Search for the cell housing the specified text and yield its (X, Y) center coordinate. 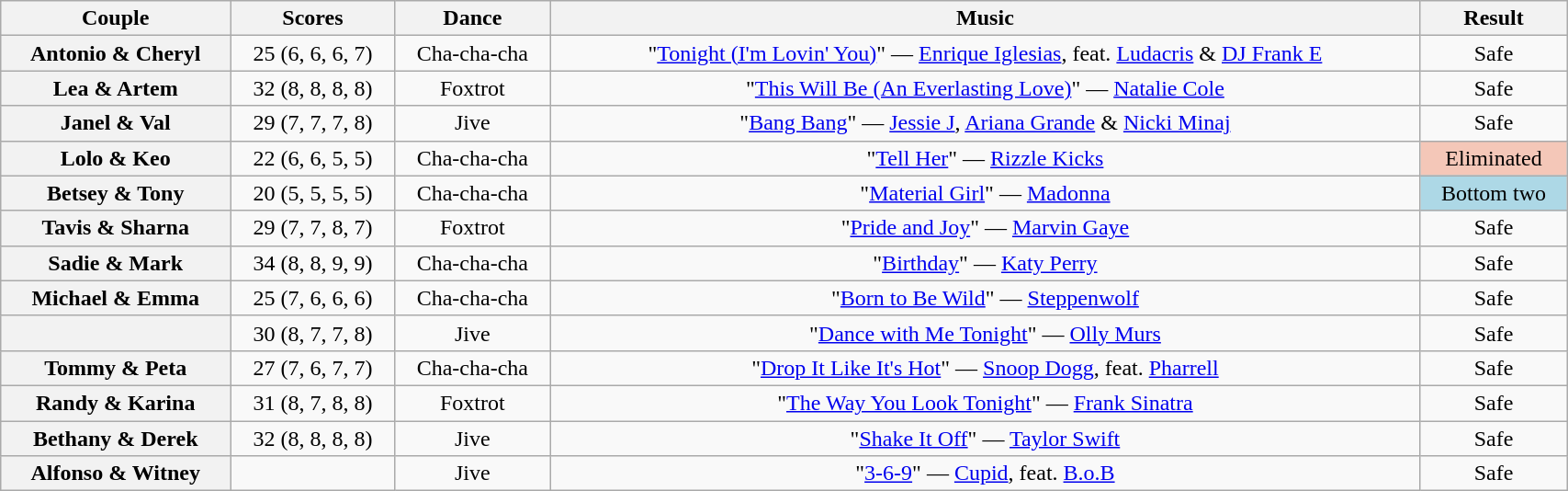
Tavis & Sharna (116, 228)
"Pride and Joy" — Marvin Gaye (985, 228)
Bottom two (1494, 193)
Scores (312, 18)
Sadie & Mark (116, 263)
25 (7, 6, 6, 6) (312, 298)
Eliminated (1494, 158)
Bethany & Derek (116, 439)
29 (7, 7, 8, 7) (312, 228)
"Material Girl" — Madonna (985, 193)
Couple (116, 18)
Lea & Artem (116, 88)
31 (8, 7, 8, 8) (312, 403)
22 (6, 6, 5, 5) (312, 158)
Betsey & Tony (116, 193)
20 (5, 5, 5, 5) (312, 193)
"Born to Be Wild" — Steppenwolf (985, 298)
"Tonight (I'm Lovin' You)" — Enrique Iglesias, feat. Ludacris & DJ Frank E (985, 53)
Michael & Emma (116, 298)
"This Will Be (An Everlasting Love)" — Natalie Cole (985, 88)
"Birthday" — Katy Perry (985, 263)
Dance (472, 18)
Janel & Val (116, 123)
Lolo & Keo (116, 158)
30 (8, 7, 7, 8) (312, 333)
"Dance with Me Tonight" — Olly Murs (985, 333)
29 (7, 7, 7, 8) (312, 123)
25 (6, 6, 6, 7) (312, 53)
Alfonso & Witney (116, 474)
Randy & Karina (116, 403)
"The Way You Look Tonight" — Frank Sinatra (985, 403)
Result (1494, 18)
"Bang Bang" — Jessie J, Ariana Grande & Nicki Minaj (985, 123)
Music (985, 18)
Tommy & Peta (116, 368)
27 (7, 6, 7, 7) (312, 368)
"Drop It Like It's Hot" — Snoop Dogg, feat. Pharrell (985, 368)
"3-6-9" — Cupid, feat. B.o.B (985, 474)
Antonio & Cheryl (116, 53)
"Tell Her" — Rizzle Kicks (985, 158)
"Shake It Off" — Taylor Swift (985, 439)
34 (8, 8, 9, 9) (312, 263)
